Scan for the cell matching the given text and deliver its (X, Y) coordinate at center. 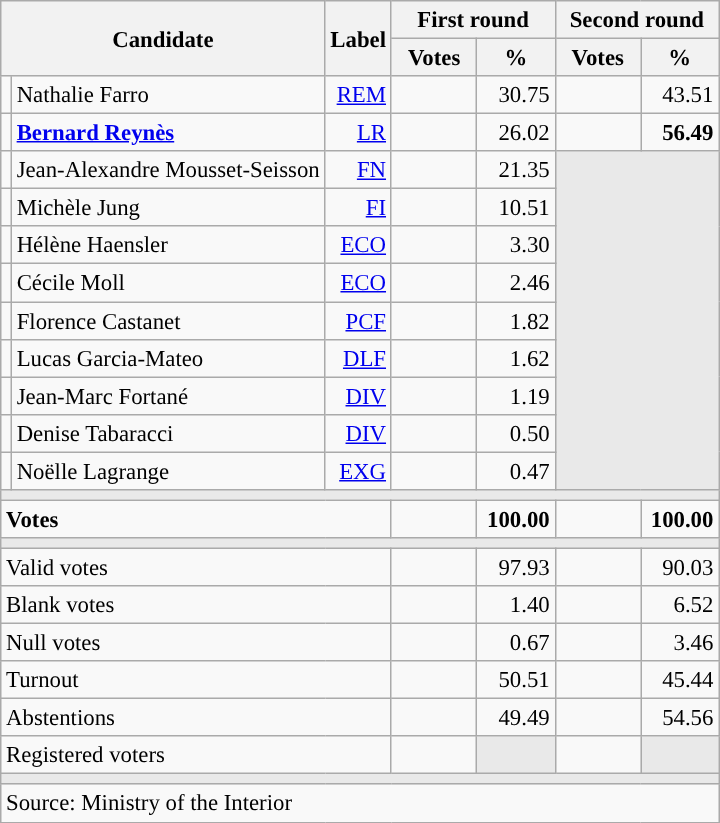
Jean-Alexandre Mousset-Seisson (168, 170)
EXG (358, 471)
1.82 (516, 321)
30.75 (516, 95)
Florence Castanet (168, 321)
Label (358, 38)
54.56 (680, 718)
FI (358, 208)
Valid votes (196, 567)
3.46 (680, 643)
Nathalie Farro (168, 95)
0.47 (516, 471)
Jean-Marc Fortané (168, 396)
Hélène Haensler (168, 245)
26.02 (516, 133)
Cécile Moll (168, 283)
DLF (358, 358)
LR (358, 133)
1.40 (516, 605)
Null votes (196, 643)
43.51 (680, 95)
Turnout (196, 680)
97.93 (516, 567)
FN (358, 170)
Second round (637, 20)
Lucas Garcia-Mateo (168, 358)
Denise Tabaracci (168, 433)
3.30 (516, 245)
Noëlle Lagrange (168, 471)
56.49 (680, 133)
First round (473, 20)
2.46 (516, 283)
PCF (358, 321)
Source: Ministry of the Interior (360, 804)
45.44 (680, 680)
Candidate (163, 38)
10.51 (516, 208)
1.19 (516, 396)
REM (358, 95)
6.52 (680, 605)
49.49 (516, 718)
1.62 (516, 358)
Blank votes (196, 605)
0.67 (516, 643)
0.50 (516, 433)
Abstentions (196, 718)
Registered voters (196, 755)
Michèle Jung (168, 208)
90.03 (680, 567)
21.35 (516, 170)
Bernard Reynès (168, 133)
50.51 (516, 680)
